Extract the (X, Y) coordinate from the center of the cell holding the provided text.  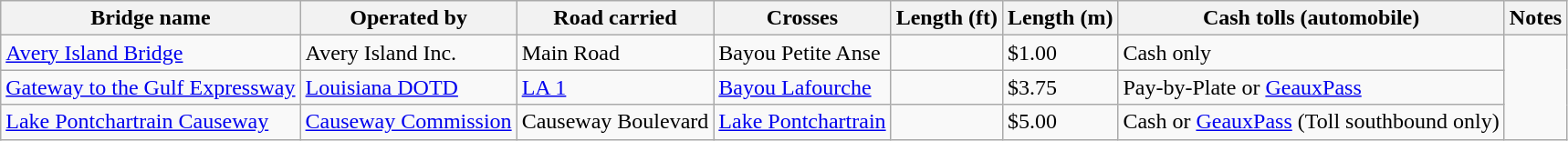
Louisiana DOTD (409, 87)
Main Road (615, 53)
Avery Island Inc. (409, 53)
Bayou Petite Anse (802, 53)
Causeway Commission (409, 122)
Notes (1535, 18)
Length (ft) (946, 18)
Causeway Boulevard (615, 122)
Bridge name (151, 18)
Road carried (615, 18)
Pay-by-Plate or GeauxPass (1311, 87)
Bayou Lafourche (802, 87)
Operated by (409, 18)
Gateway to the Gulf Expressway (151, 87)
Crosses (802, 18)
Avery Island Bridge (151, 53)
Length (m) (1061, 18)
LA 1 (615, 87)
$5.00 (1061, 122)
Cash tolls (automobile) (1311, 18)
$3.75 (1061, 87)
$1.00 (1061, 53)
Cash only (1311, 53)
Cash or GeauxPass (Toll southbound only) (1311, 122)
Lake Pontchartrain (802, 122)
Lake Pontchartrain Causeway (151, 122)
